Scan for the cell matching the given text and deliver its (X, Y) coordinate at center. 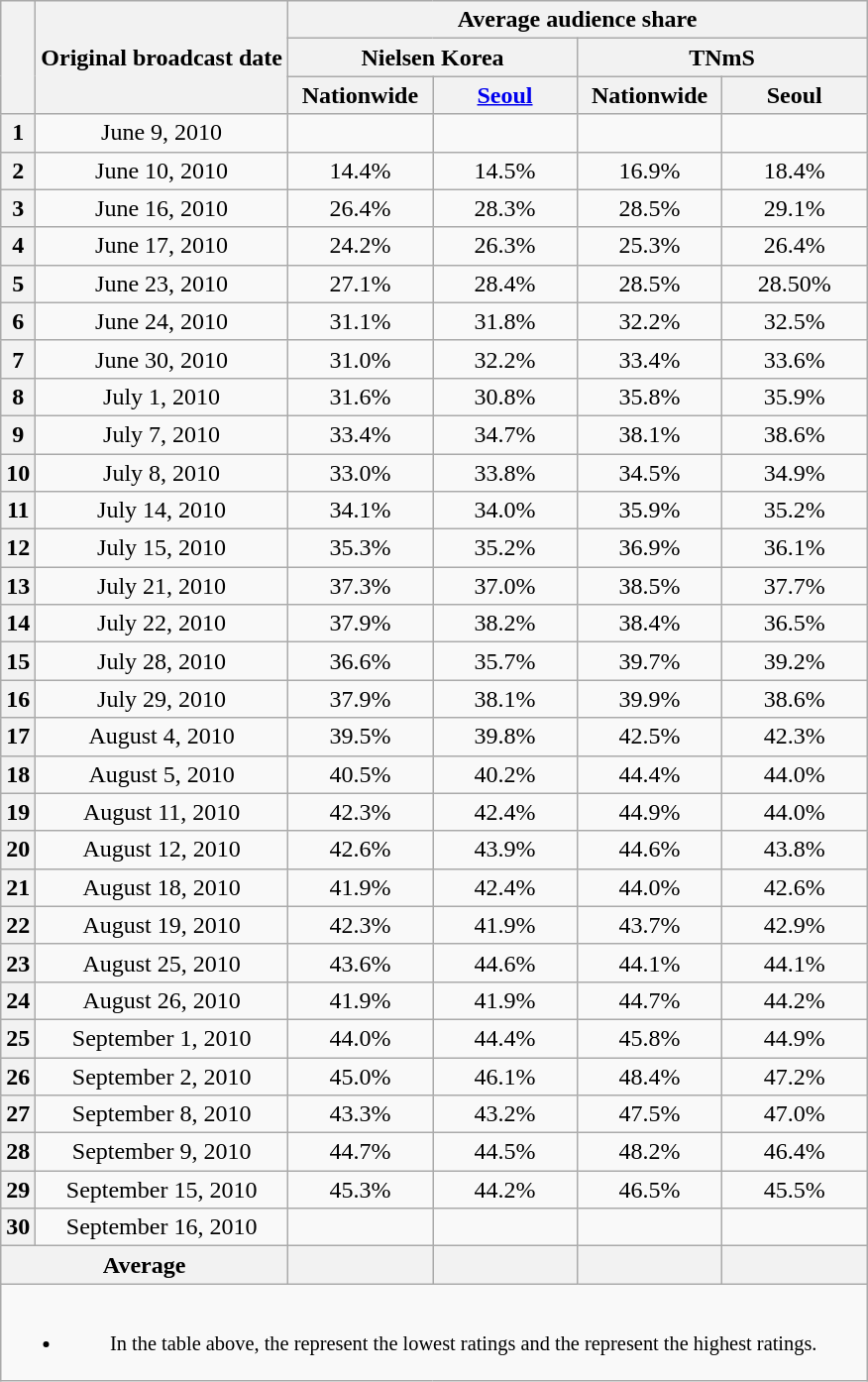
33.8% (504, 473)
15 (18, 661)
47.5% (650, 1114)
July 22, 2010 (163, 624)
13 (18, 586)
31.1% (360, 321)
26 (18, 1076)
June 23, 2010 (163, 284)
28.3% (504, 208)
September 8, 2010 (163, 1114)
July 28, 2010 (163, 661)
43.3% (360, 1114)
Nielsen Korea (432, 58)
19 (18, 812)
27.1% (360, 284)
34.0% (504, 511)
39.8% (504, 737)
18.4% (795, 171)
TNmS (722, 58)
44.5% (504, 1152)
14 (18, 624)
July 21, 2010 (163, 586)
45.8% (650, 1038)
36.1% (795, 548)
26.3% (504, 246)
Average audience share (577, 20)
21 (18, 887)
33.0% (360, 473)
46.4% (795, 1152)
12 (18, 548)
37.0% (504, 586)
33.6% (795, 359)
34.9% (795, 473)
48.4% (650, 1076)
28.50% (795, 284)
August 11, 2010 (163, 812)
39.9% (650, 699)
July 8, 2010 (163, 473)
24 (18, 1000)
1 (18, 133)
10 (18, 473)
June 30, 2010 (163, 359)
27 (18, 1114)
46.5% (650, 1190)
July 7, 2010 (163, 434)
June 16, 2010 (163, 208)
43.2% (504, 1114)
14.5% (504, 171)
August 26, 2010 (163, 1000)
35.8% (650, 397)
34.7% (504, 434)
June 10, 2010 (163, 171)
31.8% (504, 321)
4 (18, 246)
39.2% (795, 661)
38.4% (650, 624)
37.7% (795, 586)
August 12, 2010 (163, 850)
14.4% (360, 171)
43.8% (795, 850)
29.1% (795, 208)
June 24, 2010 (163, 321)
June 17, 2010 (163, 246)
9 (18, 434)
Average (145, 1265)
August 4, 2010 (163, 737)
31.6% (360, 397)
Original broadcast date (163, 58)
September 15, 2010 (163, 1190)
34.5% (650, 473)
36.6% (360, 661)
August 18, 2010 (163, 887)
18 (18, 774)
August 5, 2010 (163, 774)
July 29, 2010 (163, 699)
September 9, 2010 (163, 1152)
17 (18, 737)
36.5% (795, 624)
24.2% (360, 246)
2 (18, 171)
31.0% (360, 359)
30.8% (504, 397)
42.5% (650, 737)
37.3% (360, 586)
September 16, 2010 (163, 1227)
7 (18, 359)
42.9% (795, 925)
20 (18, 850)
34.1% (360, 511)
35.3% (360, 548)
36.9% (650, 548)
28 (18, 1152)
6 (18, 321)
43.7% (650, 925)
47.2% (795, 1076)
39.7% (650, 661)
40.5% (360, 774)
In the table above, the represent the lowest ratings and the represent the highest ratings. (434, 1332)
28.4% (504, 284)
32.5% (795, 321)
43.6% (360, 963)
September 2, 2010 (163, 1076)
June 9, 2010 (163, 133)
38.2% (504, 624)
23 (18, 963)
8 (18, 397)
45.3% (360, 1190)
48.2% (650, 1152)
39.5% (360, 737)
22 (18, 925)
25.3% (650, 246)
16 (18, 699)
August 19, 2010 (163, 925)
46.1% (504, 1076)
45.5% (795, 1190)
3 (18, 208)
45.0% (360, 1076)
September 1, 2010 (163, 1038)
35.7% (504, 661)
11 (18, 511)
38.5% (650, 586)
25 (18, 1038)
July 1, 2010 (163, 397)
43.9% (504, 850)
July 15, 2010 (163, 548)
40.2% (504, 774)
August 25, 2010 (163, 963)
5 (18, 284)
29 (18, 1190)
30 (18, 1227)
16.9% (650, 171)
July 14, 2010 (163, 511)
47.0% (795, 1114)
